Find where the given text appears and provide that cell's center as [x, y] coordinate. 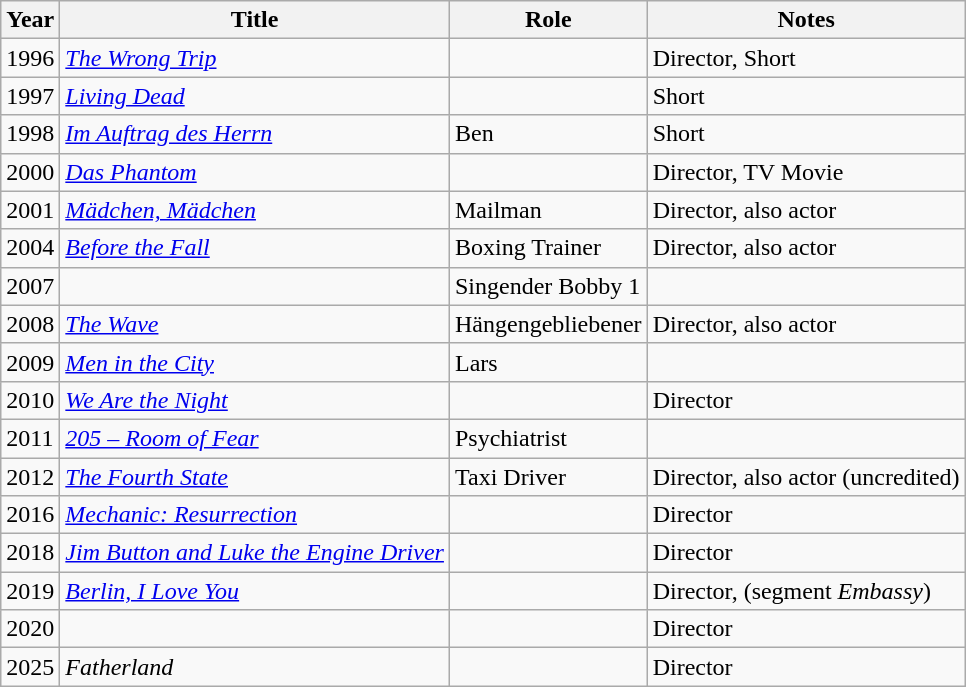
Year [30, 20]
Ben [548, 134]
1997 [30, 96]
Mädchen, Mädchen [255, 210]
Taxi Driver [548, 477]
2016 [30, 515]
2000 [30, 172]
Notes [806, 20]
Lars [548, 362]
Director, (segment Embassy) [806, 591]
Mechanic: Resurrection [255, 515]
Director, also actor (uncredited) [806, 477]
1996 [30, 58]
The Wave [255, 324]
2010 [30, 400]
2018 [30, 553]
2019 [30, 591]
Before the Fall [255, 248]
Living Dead [255, 96]
Singender Bobby 1 [548, 286]
1998 [30, 134]
2020 [30, 629]
2025 [30, 667]
205 – Room of Fear [255, 438]
The Fourth State [255, 477]
2008 [30, 324]
Men in the City [255, 362]
Fatherland [255, 667]
Director, Short [806, 58]
Mailman [548, 210]
Role [548, 20]
Berlin, I Love You [255, 591]
We Are the Night [255, 400]
Im Auftrag des Herrn [255, 134]
2004 [30, 248]
Das Phantom [255, 172]
2011 [30, 438]
2012 [30, 477]
Director, TV Movie [806, 172]
Title [255, 20]
Jim Button and Luke the Engine Driver [255, 553]
Boxing Trainer [548, 248]
The Wrong Trip [255, 58]
2009 [30, 362]
Hängengebliebener [548, 324]
2001 [30, 210]
Psychiatrist [548, 438]
2007 [30, 286]
